Return [X, Y] of the center of cell containing provided text 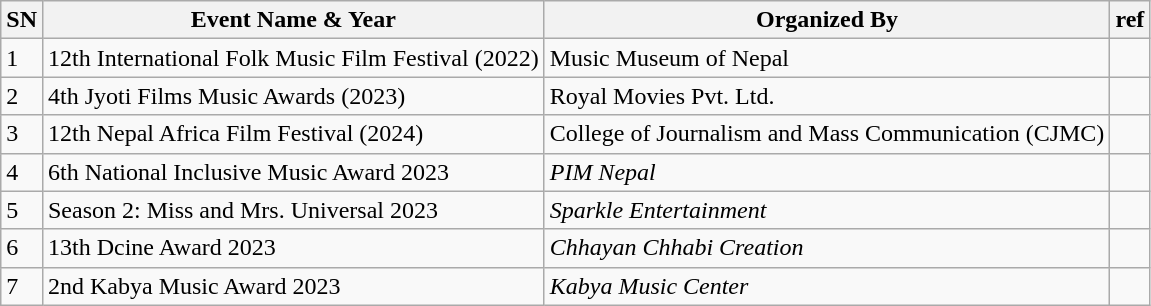
13th Dcine Award 2023 [293, 248]
Kabya Music Center [827, 286]
College of Journalism and Mass Communication (CJMC) [827, 134]
PIM Nepal [827, 172]
5 [22, 210]
Music Museum of Nepal [827, 58]
SN [22, 20]
Chhayan Chhabi Creation [827, 248]
6 [22, 248]
12th International Folk Music Film Festival (2022) [293, 58]
4th Jyoti Films Music Awards (2023) [293, 96]
6th National Inclusive Music Award 2023 [293, 172]
7 [22, 286]
Event Name & Year [293, 20]
12th Nepal Africa Film Festival (2024) [293, 134]
4 [22, 172]
ref [1130, 20]
2 [22, 96]
Season 2: Miss and Mrs. Universal 2023 [293, 210]
Organized By [827, 20]
3 [22, 134]
1 [22, 58]
Sparkle Entertainment [827, 210]
Royal Movies Pvt. Ltd. [827, 96]
2nd Kabya Music Award 2023 [293, 286]
